Identify which cell holds the provided text, then report its (x, y) central coordinate. 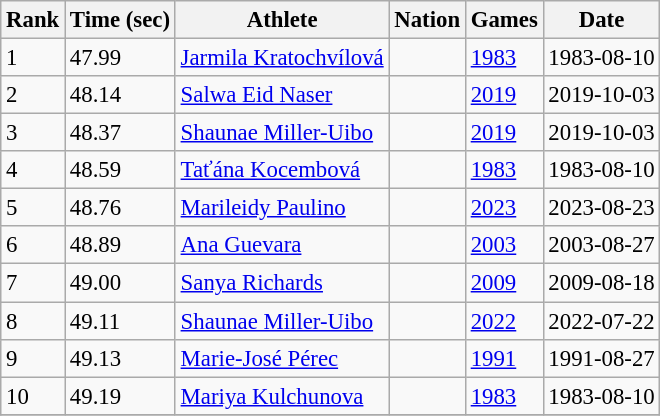
Time (sec) (120, 20)
Marileidy Paulino (282, 208)
Mariya Kulchunova (282, 396)
Jarmila Kratochvílová (282, 58)
3 (33, 133)
2009-08-18 (602, 283)
Taťána Kocembová (282, 170)
Nation (427, 20)
8 (33, 321)
49.00 (120, 283)
6 (33, 245)
47.99 (120, 58)
4 (33, 170)
10 (33, 396)
2022 (504, 321)
48.37 (120, 133)
Marie-José Pérec (282, 358)
48.76 (120, 208)
Games (504, 20)
Sanya Richards (282, 283)
2023 (504, 208)
48.89 (120, 245)
Salwa Eid Naser (282, 95)
1991 (504, 358)
2009 (504, 283)
5 (33, 208)
2003 (504, 245)
Athlete (282, 20)
1991-08-27 (602, 358)
2 (33, 95)
1 (33, 58)
9 (33, 358)
48.59 (120, 170)
7 (33, 283)
49.13 (120, 358)
Ana Guevara (282, 245)
49.11 (120, 321)
48.14 (120, 95)
Rank (33, 20)
2003-08-27 (602, 245)
2022-07-22 (602, 321)
Date (602, 20)
49.19 (120, 396)
2023-08-23 (602, 208)
